Return [x, y] of the center of cell containing provided text 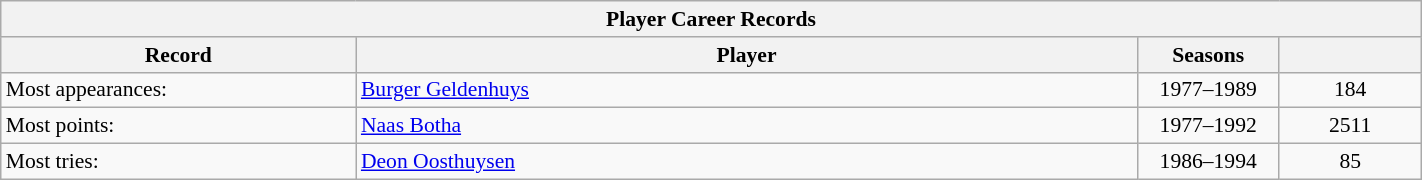
Most appearances: [178, 90]
1977–1992 [1208, 126]
Seasons [1208, 55]
Record [178, 55]
Most points: [178, 126]
1977–1989 [1208, 90]
2511 [1350, 126]
Most tries: [178, 162]
Player Career Records [711, 19]
Player [746, 55]
Deon Oosthuysen [746, 162]
85 [1350, 162]
Burger Geldenhuys [746, 90]
1986–1994 [1208, 162]
184 [1350, 90]
Naas Botha [746, 126]
